Search for the cell housing the specified text and yield its [X, Y] center coordinate. 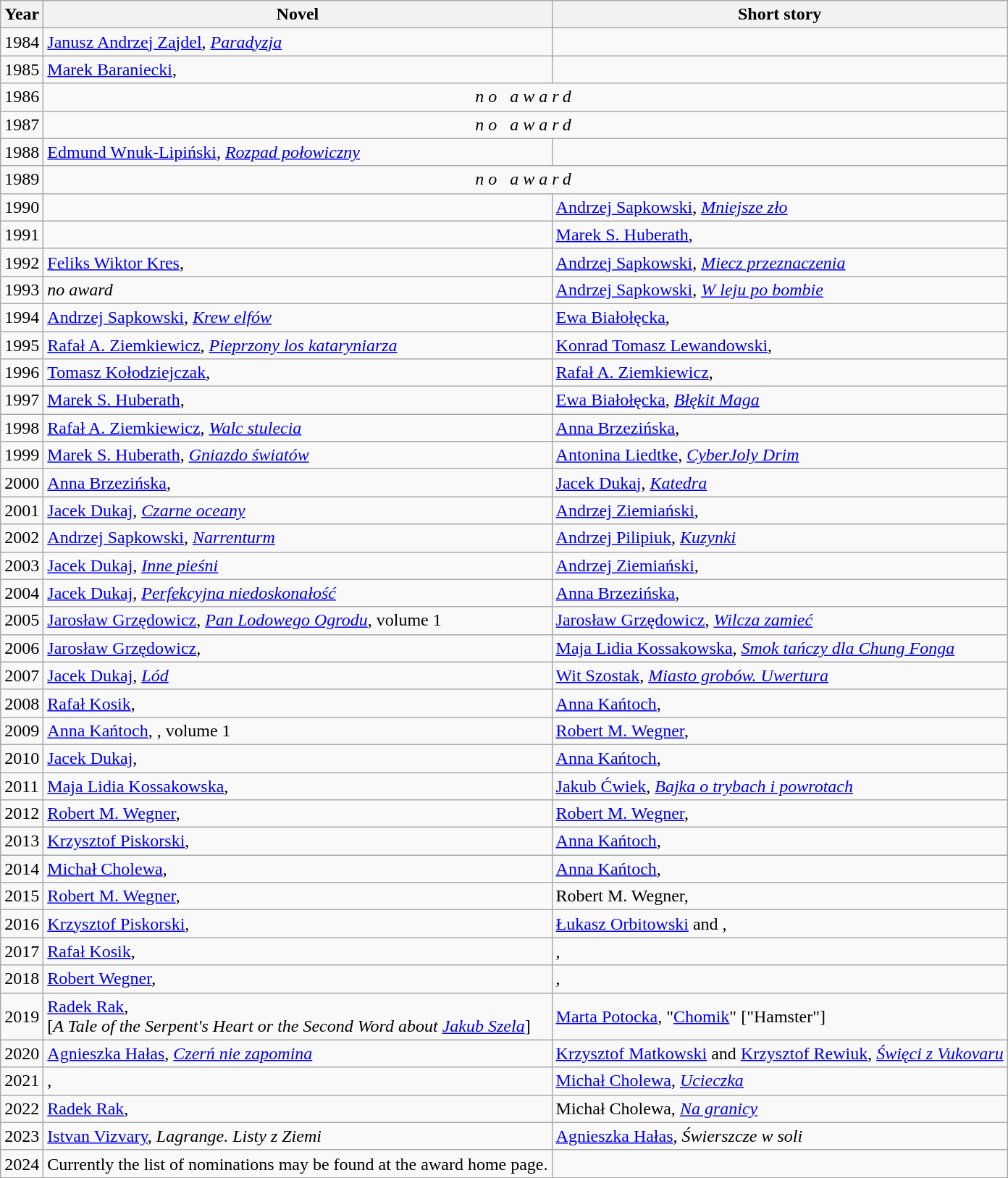
Jarosław Grzędowicz, [298, 648]
2022 [22, 1108]
1992 [22, 262]
2019 [22, 1017]
Michał Cholewa, Na granicy [779, 1108]
Marek Baraniecki, [298, 70]
Andrzej Sapkowski, Krew elfów [298, 317]
1988 [22, 152]
Short story [779, 14]
Michał Cholewa, [298, 869]
Jacek Dukaj, Perfekcyjna niedoskonałość [298, 593]
2012 [22, 814]
2020 [22, 1053]
2024 [22, 1164]
Ewa Białołęcka, Błękit Maga [779, 400]
Currently the list of nominations may be found at the award home page. [298, 1164]
1997 [22, 400]
Andrzej Sapkowski, Miecz przeznaczenia [779, 262]
1993 [22, 290]
2001 [22, 510]
Ewa Białołęcka, [779, 317]
Marta Potocka, "Chomik" ["Hamster"] [779, 1017]
Andrzej Sapkowski, Narrenturm [298, 538]
Andrzej Sapkowski, Mniejsze zło [779, 207]
Agnieszka Hałas, Świerszcze w soli [779, 1136]
Radek Rak, [A Tale of the Serpent's Heart or the Second Word about Jakub Szela] [298, 1017]
Edmund Wnuk-Lipiński, Rozpad połowiczny [298, 152]
Andrzej Pilipiuk, Kuzynki [779, 538]
1990 [22, 207]
Rafał A. Ziemkiewicz, Walc stulecia [298, 428]
2011 [22, 786]
Marek S. Huberath, Gniazdo światów [298, 455]
1991 [22, 235]
2021 [22, 1081]
Jacek Dukaj, Katedra [779, 483]
2014 [22, 869]
Andrzej Sapkowski, W leju po bombie [779, 290]
2008 [22, 703]
Year [22, 14]
Krzysztof Matkowski and Krzysztof Rewiuk, Święci z Vukovaru [779, 1053]
Novel [298, 14]
Maja Lidia Kossakowska, [298, 786]
2006 [22, 648]
1985 [22, 70]
Rafał A. Ziemkiewicz, [779, 373]
1995 [22, 345]
Jarosław Grzędowicz, Wilcza zamieć [779, 620]
Tomasz Kołodziejczak, [298, 373]
Rafał A. Ziemkiewicz, Pieprzony los kataryniarza [298, 345]
2018 [22, 979]
2023 [22, 1136]
Jacek Dukaj, Lód [298, 676]
2009 [22, 731]
2002 [22, 538]
Agnieszka Hałas, Czerń nie zapomina [298, 1053]
Antonina Liedtke, CyberJoly Drim [779, 455]
1994 [22, 317]
Jarosław Grzędowicz, Pan Lodowego Ogrodu, volume 1 [298, 620]
2013 [22, 841]
2016 [22, 924]
Anna Kańtoch, , volume 1 [298, 731]
Jacek Dukaj, [298, 758]
2005 [22, 620]
1986 [22, 97]
Janusz Andrzej Zajdel, Paradyzja [298, 42]
2007 [22, 676]
Maja Lidia Kossakowska, Smok tańczy dla Chung Fonga [779, 648]
Wit Szostak, Miasto grobów. Uwertura [779, 676]
1987 [22, 125]
Michał Cholewa, Ucieczka [779, 1081]
1996 [22, 373]
2015 [22, 896]
1984 [22, 42]
Jacek Dukaj, Inne pieśni [298, 565]
Istvan Vizvary, Lagrange. Listy z Ziemi [298, 1136]
Robert Wegner, [298, 979]
Jacek Dukaj, Czarne oceany [298, 510]
2003 [22, 565]
Jakub Ćwiek, Bajka o trybach i powrotach [779, 786]
1989 [22, 180]
1999 [22, 455]
2017 [22, 951]
Radek Rak, [298, 1108]
2000 [22, 483]
1998 [22, 428]
2010 [22, 758]
Feliks Wiktor Kres, [298, 262]
2004 [22, 593]
Łukasz Orbitowski and , [779, 924]
Konrad Tomasz Lewandowski, [779, 345]
